Locate the cell with the specified text and output its (x, y) center coordinate. 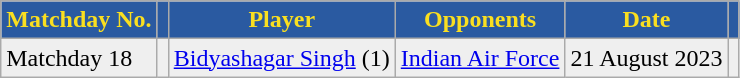
21 August 2023 (646, 58)
Indian Air Force (480, 58)
Matchday No. (79, 20)
Bidyashagar Singh (1) (282, 58)
Date (646, 20)
Matchday 18 (79, 58)
Opponents (480, 20)
Player (282, 20)
